Scan for the cell matching the given text and deliver its [X, Y] coordinate at center. 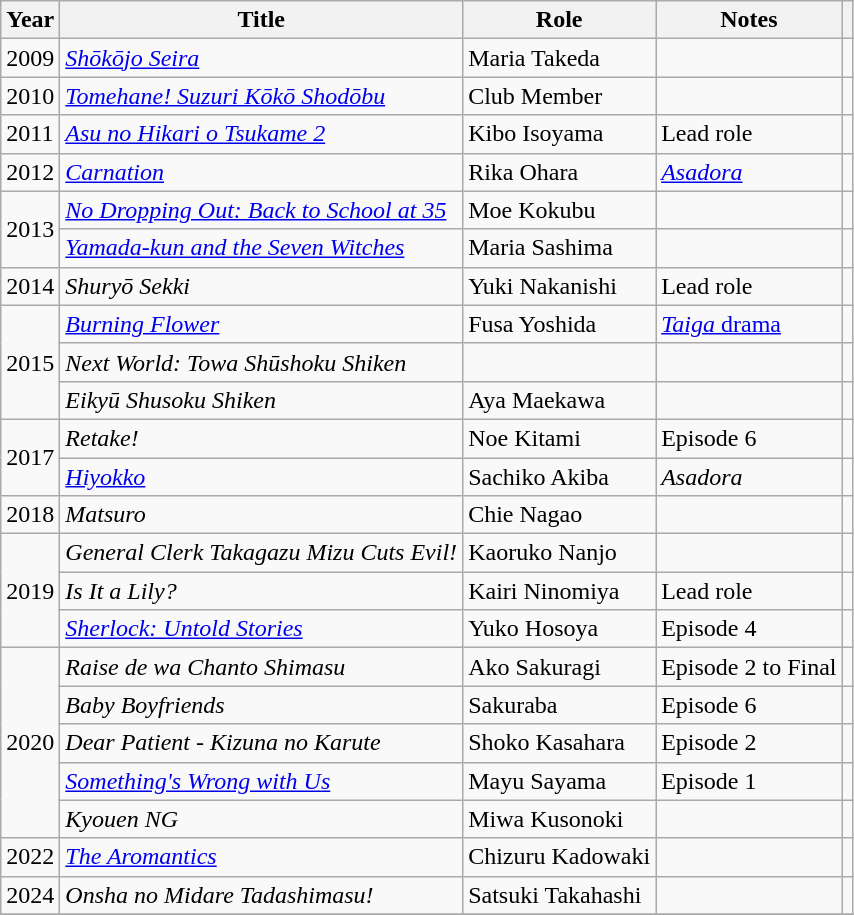
Kairi Ninomiya [560, 591]
Burning Flower [262, 324]
Dear Patient - Kizuna no Karute [262, 743]
Rika Ohara [560, 172]
2012 [30, 172]
Onsha no Midare Tadashimasu! [262, 895]
Kaoruko Nanjo [560, 553]
2022 [30, 857]
General Clerk Takagazu Mizu Cuts Evil! [262, 553]
Kibo Isoyama [560, 134]
2018 [30, 515]
2015 [30, 362]
Chie Nagao [560, 515]
No Dropping Out: Back to School at 35 [262, 210]
2017 [30, 457]
Matsuro [262, 515]
Sachiko Akiba [560, 477]
Fusa Yoshida [560, 324]
Hiyokko [262, 477]
2014 [30, 286]
Eikyū Shusoku Shiken [262, 400]
2020 [30, 743]
2013 [30, 229]
Aya Maekawa [560, 400]
Baby Boyfriends [262, 705]
Carnation [262, 172]
Sherlock: Untold Stories [262, 629]
Title [262, 20]
Episode 2 to Final [749, 667]
Yuki Nakanishi [560, 286]
2010 [30, 96]
The Aromantics [262, 857]
Next World: Towa Shūshoku Shiken [262, 362]
Kyouen NG [262, 819]
Mayu Sayama [560, 781]
Episode 1 [749, 781]
Maria Sashima [560, 248]
2009 [30, 58]
Noe Kitami [560, 438]
Something's Wrong with Us [262, 781]
Shoko Kasahara [560, 743]
2011 [30, 134]
Shōkōjo Seira [262, 58]
Taiga drama [749, 324]
Episode 2 [749, 743]
Yamada-kun and the Seven Witches [262, 248]
Yuko Hosoya [560, 629]
Retake! [262, 438]
Notes [749, 20]
Asu no Hikari o Tsukame 2 [262, 134]
Satsuki Takahashi [560, 895]
Tomehane! Suzuri Kōkō Shodōbu [262, 96]
Maria Takeda [560, 58]
Is It a Lily? [262, 591]
Sakuraba [560, 705]
Ako Sakuragi [560, 667]
Raise de wa Chanto Shimasu [262, 667]
Role [560, 20]
Moe Kokubu [560, 210]
Chizuru Kadowaki [560, 857]
Club Member [560, 96]
Miwa Kusonoki [560, 819]
2019 [30, 591]
2024 [30, 895]
Shuryō Sekki [262, 286]
Episode 4 [749, 629]
Year [30, 20]
